Locate the cell with the specified text and output its [x, y] center coordinate. 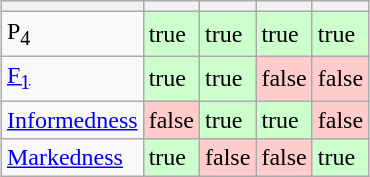
P4 [72, 34]
Informedness [72, 119]
Markedness [72, 158]
F1 [72, 78]
